Output the [x, y] coordinate of the center of the cell containing the given text.  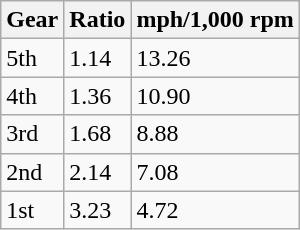
1.68 [98, 134]
3rd [32, 134]
2nd [32, 172]
Gear [32, 20]
5th [32, 58]
1st [32, 210]
1.36 [98, 96]
2.14 [98, 172]
7.08 [215, 172]
1.14 [98, 58]
8.88 [215, 134]
10.90 [215, 96]
13.26 [215, 58]
4.72 [215, 210]
3.23 [98, 210]
4th [32, 96]
Ratio [98, 20]
mph/1,000 rpm [215, 20]
